Extract the [X, Y] coordinate from the center of the cell holding the provided text.  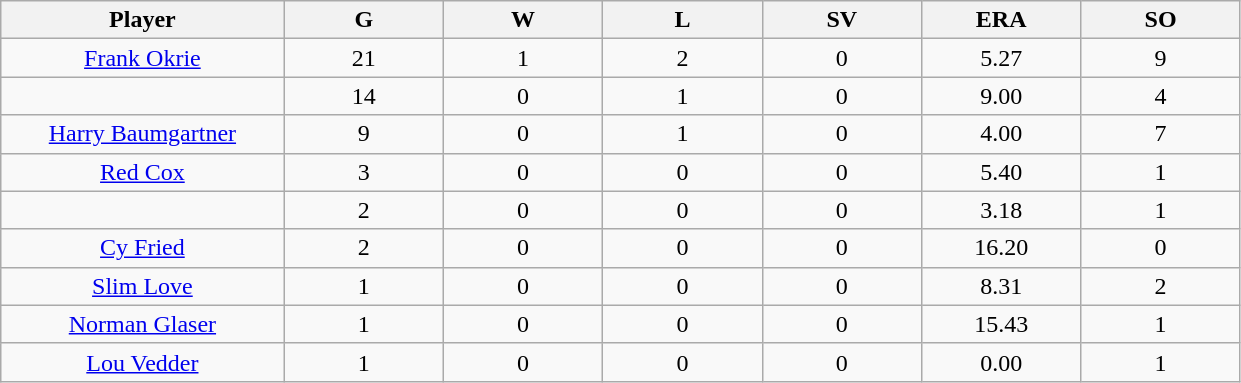
4.00 [1000, 134]
W [522, 20]
Norman Glaser [142, 324]
Player [142, 20]
L [682, 20]
5.27 [1000, 58]
16.20 [1000, 248]
7 [1160, 134]
Slim Love [142, 286]
15.43 [1000, 324]
SV [842, 20]
Frank Okrie [142, 58]
5.40 [1000, 172]
Harry Baumgartner [142, 134]
ERA [1000, 20]
3 [364, 172]
G [364, 20]
21 [364, 58]
Lou Vedder [142, 362]
3.18 [1000, 210]
Cy Fried [142, 248]
14 [364, 96]
4 [1160, 96]
SO [1160, 20]
Red Cox [142, 172]
8.31 [1000, 286]
9.00 [1000, 96]
0.00 [1000, 362]
